Identify which cell holds the provided text, then report its [X, Y] central coordinate. 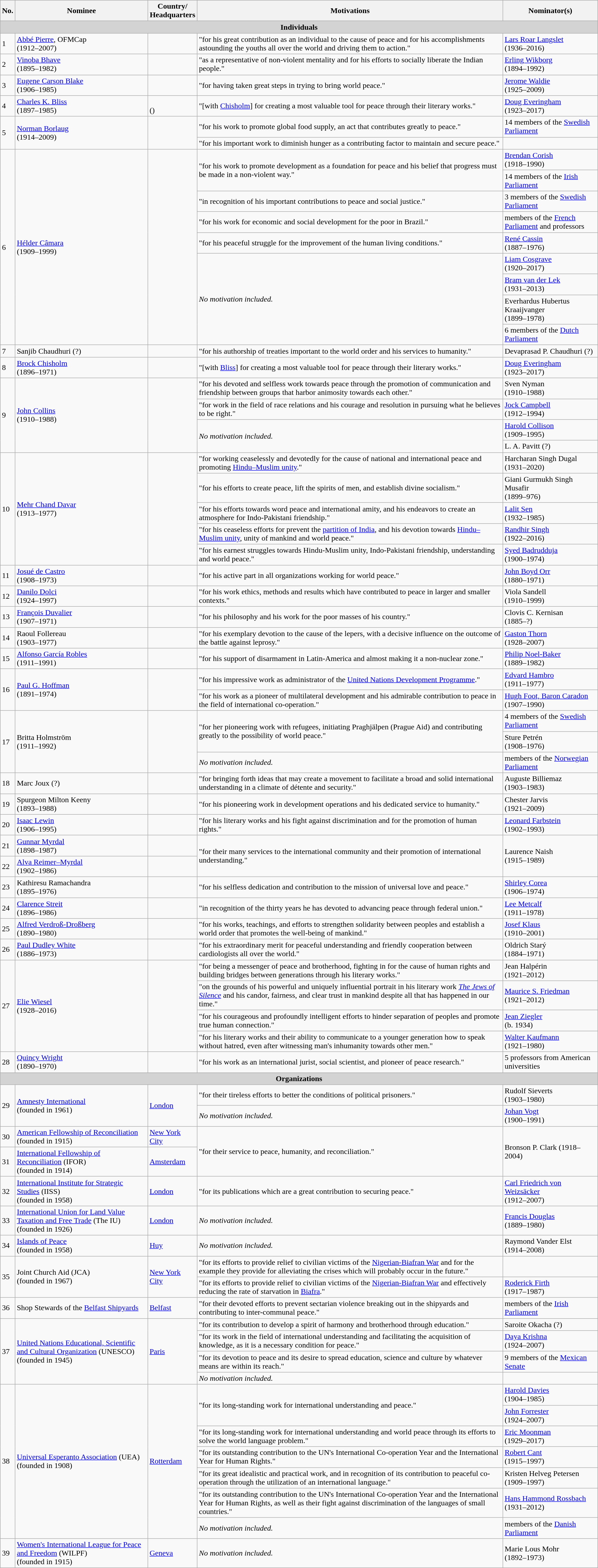
Leonard Farbstein (1902–1993) [550, 825]
Rudolf Sieverts (1903–1980) [550, 1095]
Sanjib Chaudhuri (?) [81, 351]
Britta Holmström (1911–1992) [81, 742]
Sture Petrén (1908–1976) [550, 742]
Country/Headquarters [172, 11]
"for its contribution to develop a spirit of harmony and brotherhood through education." [350, 1325]
Eric Moonman (1929–2017) [550, 1436]
() [172, 106]
27 [8, 1006]
members of the Irish Parliament [550, 1308]
"for its efforts to provide relief to civilian victims of the Nigerian-Biafran War and effectively reducing the rate of starvation in Biafra." [350, 1287]
26 [8, 949]
Edvard Hambro (1911–1977) [550, 679]
3 [8, 85]
"for their devoted efforts to prevent sectarian violence breaking out in the shipyards and contributing to inter-communal peace." [350, 1308]
Shirley Corea (1906–1974) [550, 887]
Women's International League for Peace and Freedom (WILPF)(founded in 1915) [81, 1553]
Organizations [299, 1079]
Charles K. Bliss (1897–1985) [81, 106]
"for his pioneering work in development operations and his dedicated service to humanity." [350, 804]
Lars Roar Langslet (1936–2016) [550, 43]
1 [8, 43]
Hugh Foot, Baron Caradon (1907–1990) [550, 700]
"for his extraordinary merit for peaceful understanding and friendly cooperation between cardiologists all over the world." [350, 949]
25 [8, 929]
Laurence Naish (1915–1989) [550, 856]
Auguste Billiemaz (1903–1983) [550, 783]
"for his important work to diminish hunger as a contributing factor to maintain and secure peace." [350, 143]
"for his earnest struggles towards Hindu-Muslim unity, Indo-Pakistani friendship, understanding and world peace." [350, 555]
Paul Dudley White (1886–1973) [81, 949]
Philip Noel-Baker (1889–1982) [550, 659]
8 [8, 367]
10 [8, 509]
5 professors from American universities [550, 1062]
"[with Chisholm] for creating a most valuable tool for peace through their literary works." [350, 106]
Islands of Peace (founded in 1958) [81, 1245]
"for their service to peace, humanity, and reconciliation." [350, 1151]
Clovis C. Kernisan (1885–?) [550, 617]
Lalit Sen (1932–1985) [550, 513]
12 [8, 596]
Vinoba Bhave (1895–1982) [81, 65]
Maurice S. Friedman (1921–2012) [550, 995]
30 [8, 1137]
"for his selfless dedication and contribution to the mission of universal love and peace." [350, 887]
Harold Davies (1904–1985) [550, 1395]
39 [8, 1553]
Oldrich Starý (1884–1971) [550, 949]
"for his work to promote global food supply, an act that contributes greatly to peace." [350, 127]
Hélder Câmara (1909–1999) [81, 247]
Josué de Castro (1908–1973) [81, 575]
Sven Nyman (1910–1988) [550, 388]
Liam Cosgrave (1920–2017) [550, 264]
"for his authorship of treaties important to the world order and his services to humanity." [350, 351]
International Union for Land Value Taxation and Free Trade (The IU)(founded in 1926) [81, 1220]
"for his efforts towards word peace and international amity, and his endeavors to create an atmosphere for Indo-Pakistani friendship." [350, 513]
Hans Hammond Rossbach (1931–2012) [550, 1503]
"for his works, teachings, and efforts to strengthen solidarity between peoples and establish a world order that promotes the well-being of mankind." [350, 929]
members of the Danish Parliament [550, 1528]
L. A. Pavitt (?) [550, 446]
Saroite Okacha (?) [550, 1325]
4 [8, 106]
Gaston Thorn (1928–2007) [550, 638]
Randhir Singh (1922–2016) [550, 534]
Bram van der Lek (1931–2013) [550, 284]
Shop Stewards of the Belfast Shipyards [81, 1308]
No. [8, 11]
17 [8, 742]
Viola Sandell (1910–1999) [550, 596]
John Forrester (1924–2007) [550, 1415]
14 [8, 638]
Johan Vogt (1900–1991) [550, 1116]
3 members of the Swedish Parliament [550, 201]
members of the Norwegian Parliament [550, 762]
Individuals [299, 27]
Syed Badrudduja (1900–1974) [550, 555]
"for his exemplary devotion to the cause of the lepers, with a decisive influence on the outcome of the battle against leprosy." [350, 638]
5 [8, 133]
6 [8, 247]
International Institute for Strategic Studies (IISS)(founded in 1958) [81, 1191]
John Boyd Orr (1880–1971) [550, 575]
"in recognition of his important contributions to peace and social justice." [350, 201]
36 [8, 1308]
Rotterdam [172, 1461]
François Duvalier (1907–1971) [81, 617]
33 [8, 1220]
"for its work in the field of international understanding and facilitating the acquisition of knowledge, as it is a necessary condition for peace." [350, 1341]
4 members of the Swedish Parliament [550, 721]
René Cassin (1887–1976) [550, 243]
19 [8, 804]
Erling Wikborg (1894–1992) [550, 65]
Raoul Follereau (1903–1977) [81, 638]
Jean Halpérin (1921–2012) [550, 971]
Marie Lous Mohr (1892–1973) [550, 1553]
Huy [172, 1245]
Walter Kaufmann (1921–1980) [550, 1041]
"for his courageous and profoundly intelligent efforts to hinder separation of peoples and promote true human connection." [350, 1020]
"for his impressive work as administrator of the United Nations Development Programme." [350, 679]
14 members of the Irish Parliament [550, 180]
Universal Esperanto Association (UEA) (founded in 1908) [81, 1461]
"for their many services to the international community and their promotion of international understanding." [350, 856]
Chester Jarvis (1921–2009) [550, 804]
"for his active part in all organizations working for world peace." [350, 575]
Eugene Carson Blake (1906–1985) [81, 85]
35 [8, 1277]
2 [8, 65]
"for work in the field of race relations and his courage and resolution in pursuing what he believes to be right." [350, 409]
18 [8, 783]
Abbé Pierre, OFMCap (1912–2007) [81, 43]
Alfonso García Robles (1911–1991) [81, 659]
"for his work to promote development as a foundation for peace and his belief that progress must be made in a non-violent way." [350, 170]
Francis Douglas (1889–1980) [550, 1220]
Norman Borlaug (1914–2009) [81, 133]
"for its outstanding contribution to the UN's International Co-operation Year and the International Year for Human Rights." [350, 1457]
"for its long-standing work for international understanding and world peace through its efforts to solve the world language problem." [350, 1436]
23 [8, 887]
Danilo Dolci (1924–1997) [81, 596]
Quincy Wright (1890–1970) [81, 1062]
"for his work for economic and social development for the poor in Brazil." [350, 222]
Paul G. Hoffman (1891–1974) [81, 690]
"for its devotion to peace and its desire to spread education, science and culture by whatever means are within its reach." [350, 1362]
"for its long-standing work for international understanding and peace." [350, 1405]
"for working ceaselessly and devotedly for the cause of national and international peace and promoting Hindu–Muslim unity." [350, 463]
22 [8, 866]
Daya Krishna (1924–2007) [550, 1341]
"for having taken great steps in trying to bring world peace." [350, 85]
Everhardus Hubertus Kraaijvanger (1899–1978) [550, 310]
16 [8, 690]
"for his peaceful struggle for the improvement of the human living conditions." [350, 243]
9 members of the Mexican Senate [550, 1362]
Alva Reimer–Myrdal (1902–1986) [81, 866]
"for his work as a pioneer of multilateral development and his admirable contribution to peace in the field of international co-operation." [350, 700]
Isaac Lewin (1906–1995) [81, 825]
"for his support of disarmament in Latin-America and almost making it a non-nuclear zone." [350, 659]
Devaprasad P. Chaudhuri (?) [550, 351]
Gunnar Myrdal (1898–1987) [81, 845]
7 [8, 351]
24 [8, 908]
Geneva [172, 1553]
International Fellowship of Reconciliation (IFOR)(founded in 1914) [81, 1162]
29 [8, 1105]
Clarence Streit (1896–1986) [81, 908]
"for his efforts to create peace, lift the spirits of men, and establish divine socialism." [350, 488]
"for his ceaseless efforts for prevent the partition of India, and his devotion towards Hindu–Muslim unity, unity of mankind and world peace." [350, 534]
Elie Wiesel (1928–2016) [81, 1006]
Roderick Firth (1917–1987) [550, 1287]
Joint Church Aid (JCA)(founded in 1967) [81, 1277]
Brendan Corish (1918–1990) [550, 160]
"for his work ethics, methods and results which have contributed to peace in larger and smaller contexts." [350, 596]
Jean Ziegler (b. 1934) [550, 1020]
Amsterdam [172, 1162]
"for her pioneering work with refugees, initiating Praghjälpen (Prague Aid) and contributing greatly to the possibility of world peace." [350, 731]
38 [8, 1461]
Brock Chisholm (1896–1971) [81, 367]
"as a representative of non-violent mentality and for his efforts to socially liberate the Indian people." [350, 65]
Jerome Waldie (1925–2009) [550, 85]
Kristen Helveg Petersen (1909–1997) [550, 1478]
American Fellowship of Reconciliation (founded in 1915) [81, 1137]
"for its publications which are a great contribution to securing peace." [350, 1191]
Spurgeon Milton Keeny (1893–1988) [81, 804]
"for his literary works and his fight against discrimination and for the promotion of human rights." [350, 825]
"for his philosophy and his work for the poor masses of his country." [350, 617]
28 [8, 1062]
Motivations [350, 11]
"in recognition of the thirty years he has devoted to advancing peace through federal union." [350, 908]
31 [8, 1162]
21 [8, 845]
14 members of the Swedish Parliament [550, 127]
Nominee [81, 11]
20 [8, 825]
11 [8, 575]
6 members of the Dutch Parliament [550, 335]
Carl Friedrich von Weizsäcker (1912–2007) [550, 1191]
15 [8, 659]
Belfast [172, 1308]
Lee Metcalf (1911–1978) [550, 908]
32 [8, 1191]
Nominator(s) [550, 11]
"[with Bliss] for creating a most valuable tool for peace through their literary works." [350, 367]
Paris [172, 1351]
members of the French Parliament and professors [550, 222]
Josef Klaus (1910–2001) [550, 929]
Kathiresu Ramachandra (1895–1976) [81, 887]
37 [8, 1351]
9 [8, 415]
Marc Joux (?) [81, 783]
Harold Collison (1909–1995) [550, 430]
13 [8, 617]
United Nations Educational, Scientific and Cultural Organization (UNESCO)(founded in 1945) [81, 1351]
Alfred Verdroß-Droßberg (1890–1980) [81, 929]
34 [8, 1245]
Bronson P. Clark (1918–2004) [550, 1151]
"for his work as an international jurist, social scientist, and pioneer of peace research." [350, 1062]
John Collins (1910–1988) [81, 415]
Harcharan Singh Dugal (1931–2020) [550, 463]
Amnesty International (founded in 1961) [81, 1105]
Robert Cant (1915–1997) [550, 1457]
Mehr Chand Davar (1913–1977) [81, 509]
Raymond Vander Elst (1914–2008) [550, 1245]
"for their tireless efforts to better the conditions of political prisoners." [350, 1095]
Jock Campbell (1912–1994) [550, 409]
Giani Gurmukh Singh Musafir (1899–976) [550, 488]
